Identify which cell holds the provided text, then report its (x, y) central coordinate. 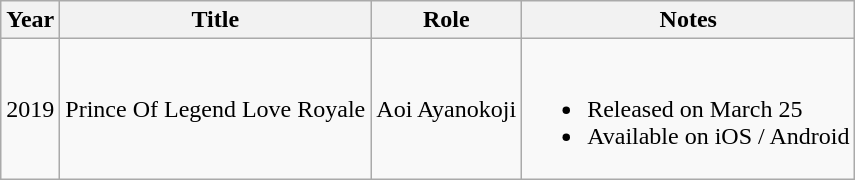
Aoi Ayanokoji (446, 109)
Prince Of Legend Love Royale (216, 109)
Year (30, 20)
Notes (688, 20)
2019 (30, 109)
Released on March 25Available on iOS / Android (688, 109)
Title (216, 20)
Role (446, 20)
